Return the [x, y] coordinate for the center point of the cell that contains the specified text.  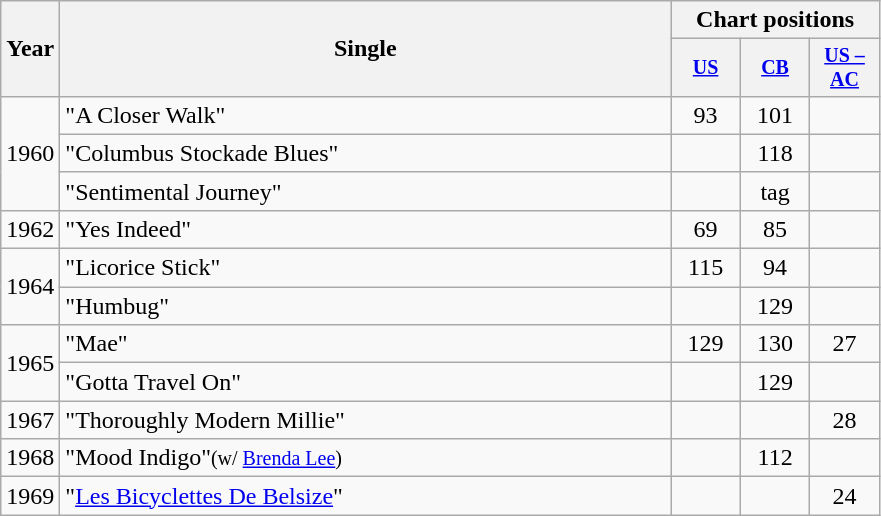
1965 [30, 363]
1964 [30, 287]
27 [844, 344]
85 [774, 229]
93 [706, 115]
"Licorice Stick" [366, 268]
CB [774, 68]
130 [774, 344]
Year [30, 49]
Single [366, 49]
1967 [30, 420]
115 [706, 268]
"Gotta Travel On" [366, 382]
94 [774, 268]
"Mae" [366, 344]
"Humbug" [366, 306]
1960 [30, 153]
28 [844, 420]
"Yes Indeed" [366, 229]
1962 [30, 229]
Chart positions [775, 20]
24 [844, 496]
"Mood Indigo"(w/ Brenda Lee) [366, 458]
US – AC [844, 68]
"Thoroughly Modern Millie" [366, 420]
101 [774, 115]
1969 [30, 496]
"A Closer Walk" [366, 115]
"Sentimental Journey" [366, 191]
69 [706, 229]
1968 [30, 458]
112 [774, 458]
"Columbus Stockade Blues" [366, 153]
tag [774, 191]
"Les Bicyclettes De Belsize" [366, 496]
118 [774, 153]
US [706, 68]
